Return (X, Y) of the center of cell containing provided text 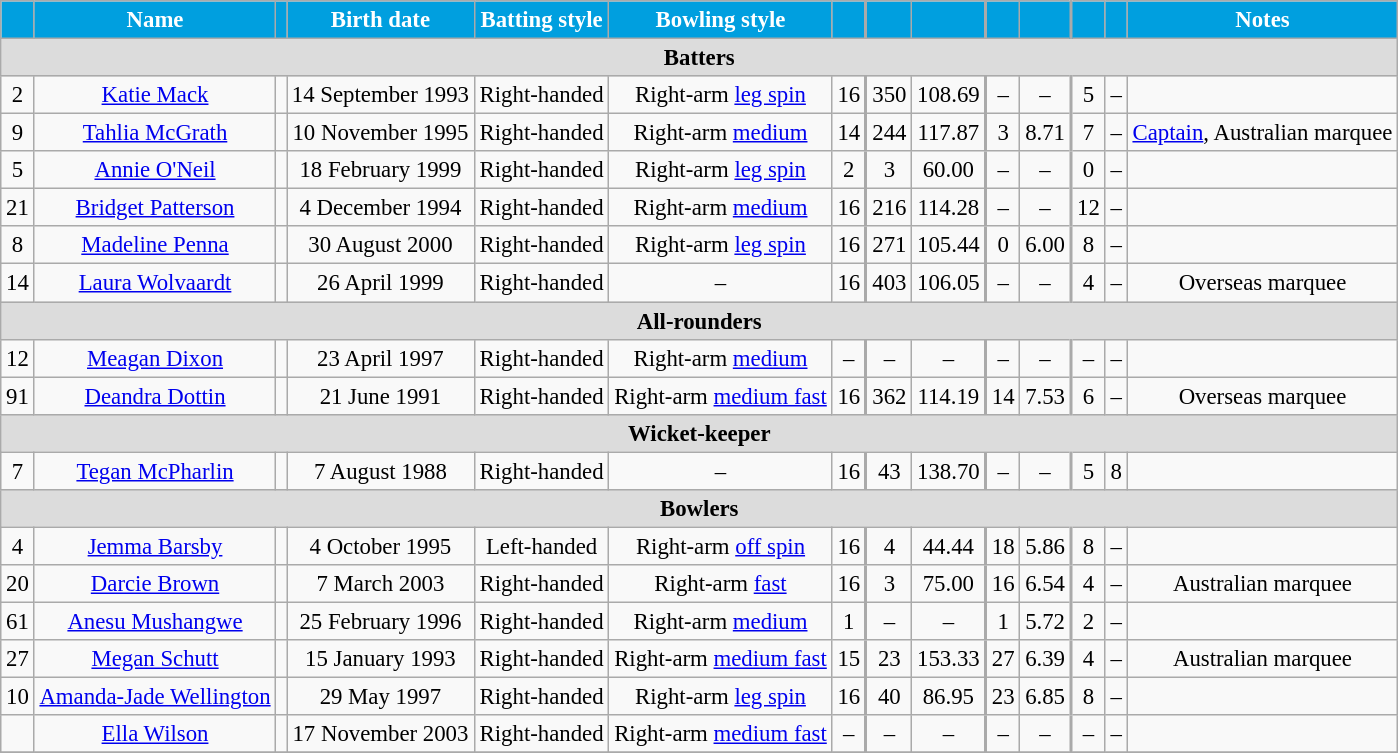
Batting style (542, 20)
Bowling style (720, 20)
Megan Schutt (155, 659)
9 (18, 133)
14 September 1993 (381, 95)
362 (889, 396)
18 (1003, 546)
21 (18, 208)
17 November 2003 (381, 734)
6.85 (1046, 697)
153.33 (949, 659)
15 January 1993 (381, 659)
Tegan McPharlin (155, 471)
75.00 (949, 584)
Madeline Penna (155, 245)
60.00 (949, 170)
Wicket-keeper (700, 433)
Annie O'Neil (155, 170)
Name (155, 20)
7 March 2003 (381, 584)
216 (889, 208)
244 (889, 133)
6 (1088, 396)
108.69 (949, 95)
106.05 (949, 283)
403 (889, 283)
Bowlers (700, 509)
86.95 (949, 697)
44.44 (949, 546)
4 December 1994 (381, 208)
Ella Wilson (155, 734)
10 (18, 697)
Bridget Patterson (155, 208)
350 (889, 95)
6.54 (1046, 584)
5.72 (1046, 621)
Birth date (381, 20)
7.53 (1046, 396)
20 (18, 584)
Jemma Barsby (155, 546)
Laura Wolvaardt (155, 283)
105.44 (949, 245)
29 May 1997 (381, 697)
Anesu Mushangwe (155, 621)
40 (889, 697)
Darcie Brown (155, 584)
Amanda-Jade Wellington (155, 697)
26 April 1999 (381, 283)
21 June 1991 (381, 396)
23 April 1997 (381, 358)
138.70 (949, 471)
Deandra Dottin (155, 396)
Notes (1262, 20)
4 October 1995 (381, 546)
5.86 (1046, 546)
Right-arm off spin (720, 546)
91 (18, 396)
15 (849, 659)
18 February 1999 (381, 170)
43 (889, 471)
8.71 (1046, 133)
271 (889, 245)
114.28 (949, 208)
Tahlia McGrath (155, 133)
All-rounders (700, 321)
6.00 (1046, 245)
Left-handed (542, 546)
Right-arm fast (720, 584)
30 August 2000 (381, 245)
10 November 1995 (381, 133)
61 (18, 621)
7 August 1988 (381, 471)
Katie Mack (155, 95)
6.39 (1046, 659)
25 February 1996 (381, 621)
114.19 (949, 396)
117.87 (949, 133)
Meagan Dixon (155, 358)
Batters (700, 58)
Captain, Australian marquee (1262, 133)
